For the text-containing cell, return its midpoint in [X, Y] coordinate format. 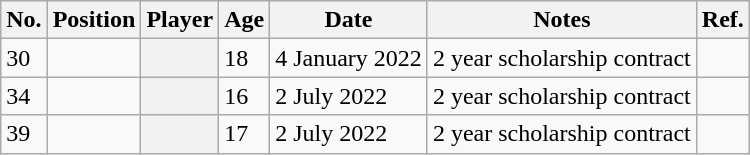
17 [244, 134]
30 [24, 58]
18 [244, 58]
Date [349, 20]
Notes [562, 20]
Player [180, 20]
39 [24, 134]
No. [24, 20]
Position [94, 20]
Age [244, 20]
34 [24, 96]
16 [244, 96]
4 January 2022 [349, 58]
Ref. [722, 20]
